From the cell containing the given text, extract its center point as [X, Y] coordinate. 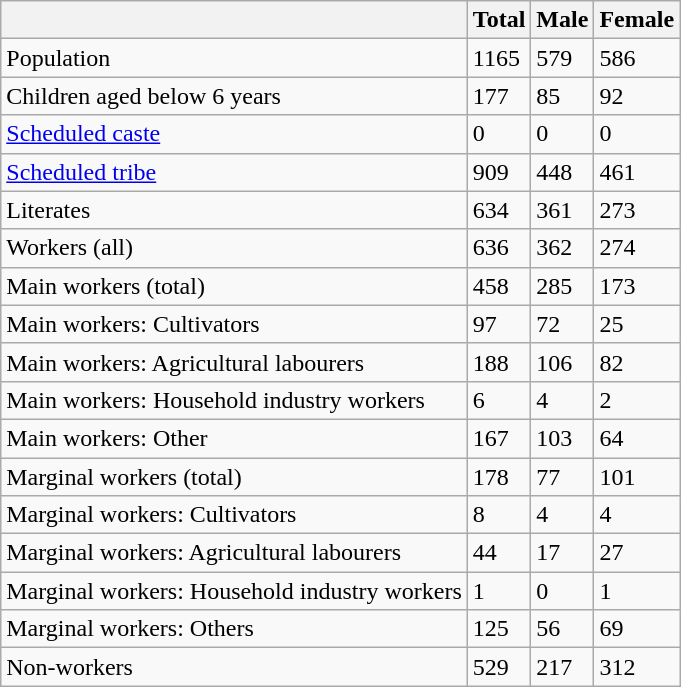
274 [637, 248]
72 [562, 324]
97 [499, 324]
8 [499, 515]
77 [562, 477]
Workers (all) [234, 248]
101 [637, 477]
1165 [499, 58]
2 [637, 400]
82 [637, 362]
Marginal workers: Others [234, 629]
Literates [234, 210]
461 [637, 172]
Children aged below 6 years [234, 96]
178 [499, 477]
167 [499, 438]
27 [637, 553]
Main workers: Household industry workers [234, 400]
103 [562, 438]
361 [562, 210]
273 [637, 210]
188 [499, 362]
Female [637, 20]
312 [637, 667]
Marginal workers: Household industry workers [234, 591]
Scheduled caste [234, 134]
64 [637, 438]
Main workers: Cultivators [234, 324]
909 [499, 172]
177 [499, 96]
Non-workers [234, 667]
Marginal workers: Cultivators [234, 515]
69 [637, 629]
217 [562, 667]
285 [562, 286]
448 [562, 172]
125 [499, 629]
Main workers: Agricultural labourers [234, 362]
636 [499, 248]
Main workers (total) [234, 286]
Scheduled tribe [234, 172]
634 [499, 210]
579 [562, 58]
458 [499, 286]
Population [234, 58]
Marginal workers (total) [234, 477]
92 [637, 96]
586 [637, 58]
85 [562, 96]
Male [562, 20]
56 [562, 629]
Main workers: Other [234, 438]
17 [562, 553]
106 [562, 362]
362 [562, 248]
Marginal workers: Agricultural labourers [234, 553]
6 [499, 400]
173 [637, 286]
Total [499, 20]
44 [499, 553]
529 [499, 667]
25 [637, 324]
